Provide the [x, y] coordinate of the cell's center where the given text is located.  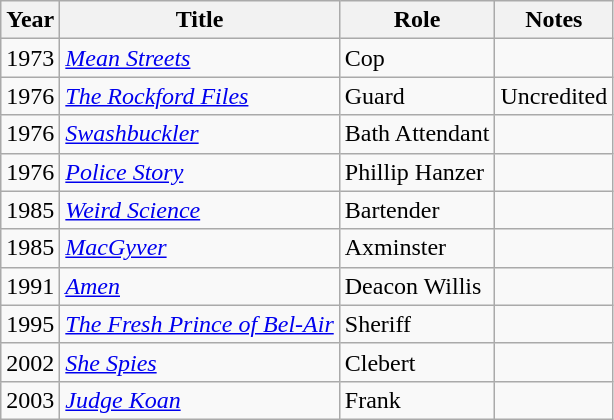
2003 [30, 400]
The Rockford Files [200, 96]
Role [417, 20]
She Spies [200, 362]
Guard [417, 96]
Year [30, 20]
Title [200, 20]
Notes [554, 20]
Weird Science [200, 210]
Police Story [200, 172]
Clebert [417, 362]
Axminster [417, 248]
Mean Streets [200, 58]
Sheriff [417, 324]
The Fresh Prince of Bel-Air [200, 324]
1991 [30, 286]
Bath Attendant [417, 134]
Swashbuckler [200, 134]
Deacon Willis [417, 286]
Amen [200, 286]
Uncredited [554, 96]
1973 [30, 58]
Bartender [417, 210]
2002 [30, 362]
Phillip Hanzer [417, 172]
Frank [417, 400]
1995 [30, 324]
Judge Koan [200, 400]
MacGyver [200, 248]
Cop [417, 58]
